Locate the cell with the specified text and output its [x, y] center coordinate. 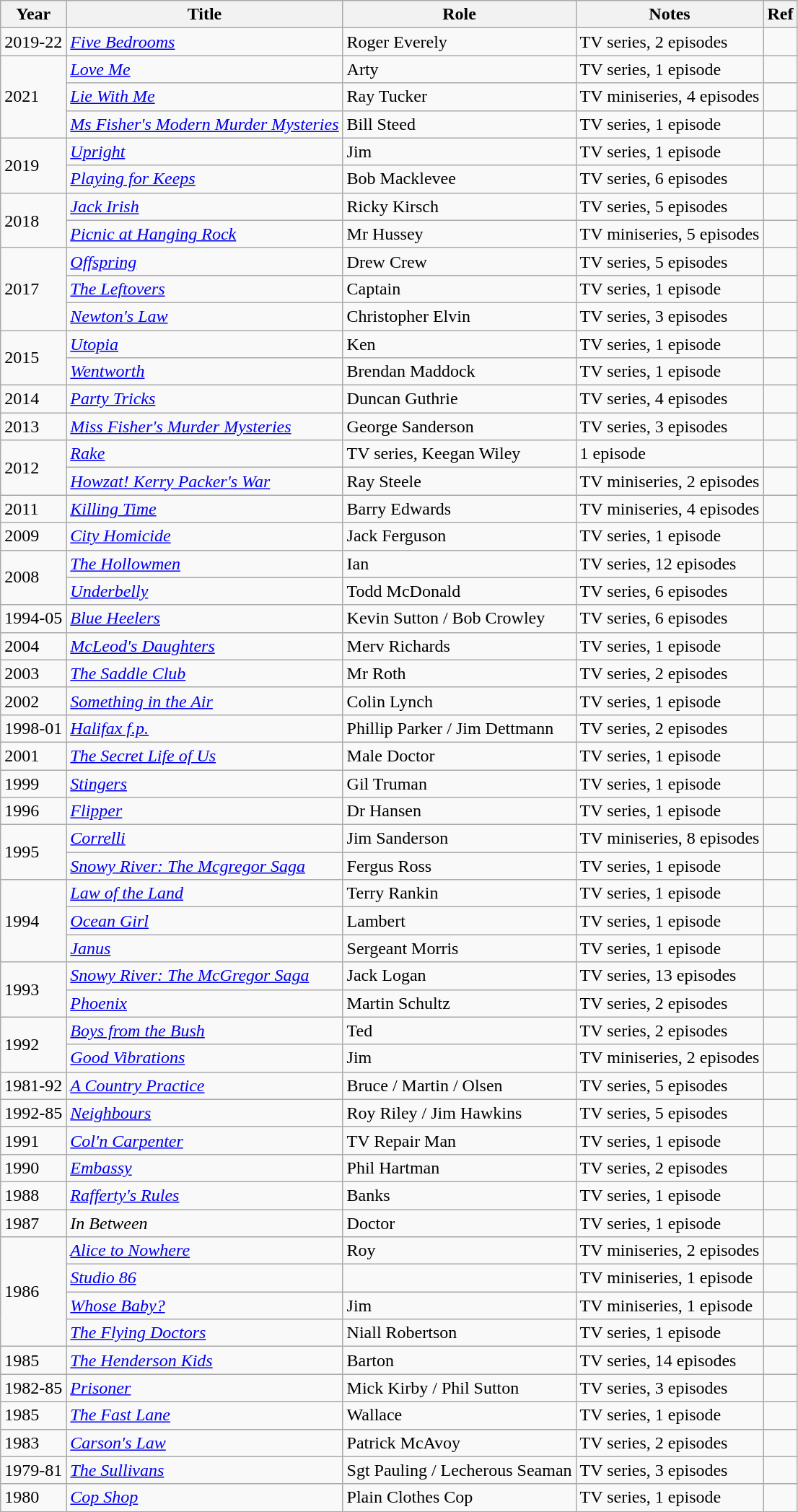
In Between [205, 1223]
Halifax f.p. [205, 728]
1987 [33, 1223]
Miss Fisher's Murder Mysteries [205, 427]
Col'n Carpenter [205, 1140]
1992 [33, 1044]
TV miniseries, 5 episodes [670, 234]
Bob Macklevee [459, 179]
Ricky Kirsch [459, 206]
2008 [33, 577]
1979-81 [33, 1470]
1996 [33, 811]
The Sullivans [205, 1470]
1986 [33, 1292]
1994-05 [33, 619]
The Saddle Club [205, 673]
Male Doctor [459, 756]
Law of the Land [205, 893]
Rafferty's Rules [205, 1195]
1983 [33, 1443]
Playing for Keeps [205, 179]
Todd McDonald [459, 591]
Phil Hartman [459, 1168]
Christopher Elvin [459, 316]
The Leftovers [205, 289]
Plain Clothes Cop [459, 1498]
Notes [670, 14]
Mick Kirby / Phil Sutton [459, 1388]
Phoenix [205, 1003]
Neighbours [205, 1113]
Newton's Law [205, 316]
2019 [33, 165]
Wentworth [205, 372]
TV series, 4 episodes [670, 399]
Carson's Law [205, 1443]
The Henderson Kids [205, 1360]
Ocean Girl [205, 921]
Utopia [205, 344]
Brendan Maddock [459, 372]
The Flying Doctors [205, 1333]
Studio 86 [205, 1278]
Arty [459, 69]
Whose Baby? [205, 1306]
1991 [33, 1140]
A Country Practice [205, 1085]
Offspring [205, 261]
Lambert [459, 921]
Stingers [205, 783]
Alice to Nowhere [205, 1251]
Love Me [205, 69]
Ray Steele [459, 481]
Ref [781, 14]
Bill Steed [459, 124]
Barry Edwards [459, 509]
Doctor [459, 1223]
2015 [33, 358]
Jack Irish [205, 206]
The Fast Lane [205, 1415]
Ian [459, 564]
1993 [33, 989]
Prisoner [205, 1388]
Drew Crew [459, 261]
Mr Roth [459, 673]
1980 [33, 1498]
Roger Everely [459, 42]
2012 [33, 468]
Phillip Parker / Jim Dettmann [459, 728]
McLeod's Daughters [205, 646]
Flipper [205, 811]
Title [205, 14]
Bruce / Martin / Olsen [459, 1085]
Ms Fisher's Modern Murder Mysteries [205, 124]
1990 [33, 1168]
Captain [459, 289]
Sergeant Morris [459, 948]
Five Bedrooms [205, 42]
George Sanderson [459, 427]
1981-92 [33, 1085]
2013 [33, 427]
Year [33, 14]
Boys from the Bush [205, 1031]
1 episode [670, 454]
Barton [459, 1360]
2004 [33, 646]
2002 [33, 701]
2009 [33, 536]
Colin Lynch [459, 701]
Embassy [205, 1168]
Niall Robertson [459, 1333]
Good Vibrations [205, 1058]
2021 [33, 97]
Wallace [459, 1415]
1994 [33, 921]
1999 [33, 783]
Blue Heelers [205, 619]
2019-22 [33, 42]
Howzat! Kerry Packer's War [205, 481]
Role [459, 14]
Ted [459, 1031]
Jim Sanderson [459, 839]
Banks [459, 1195]
1992-85 [33, 1113]
Snowy River: The Mcgregor Saga [205, 866]
TV Repair Man [459, 1140]
Janus [205, 948]
Roy [459, 1251]
2018 [33, 220]
Kevin Sutton / Bob Crowley [459, 619]
Merv Richards [459, 646]
Party Tricks [205, 399]
Rake [205, 454]
The Secret Life of Us [205, 756]
2011 [33, 509]
2001 [33, 756]
Mr Hussey [459, 234]
Duncan Guthrie [459, 399]
Underbelly [205, 591]
Snowy River: The McGregor Saga [205, 976]
Picnic at Hanging Rock [205, 234]
Ray Tucker [459, 97]
Martin Schultz [459, 1003]
Jack Ferguson [459, 536]
2017 [33, 289]
TV series, Keegan Wiley [459, 454]
The Hollowmen [205, 564]
1995 [33, 852]
2003 [33, 673]
Terry Rankin [459, 893]
1988 [33, 1195]
City Homicide [205, 536]
Upright [205, 152]
TV miniseries, 8 episodes [670, 839]
Sgt Pauling / Lecherous Seaman [459, 1470]
Gil Truman [459, 783]
Cop Shop [205, 1498]
Roy Riley / Jim Hawkins [459, 1113]
1998-01 [33, 728]
Fergus Ross [459, 866]
Something in the Air [205, 701]
Ken [459, 344]
Lie With Me [205, 97]
TV series, 12 episodes [670, 564]
Jack Logan [459, 976]
Patrick McAvoy [459, 1443]
Correlli [205, 839]
2014 [33, 399]
TV series, 14 episodes [670, 1360]
Dr Hansen [459, 811]
1982-85 [33, 1388]
Killing Time [205, 509]
TV series, 13 episodes [670, 976]
